Pinpoint the cell where the given text exists, returning its [X, Y] midpoint coordinate. 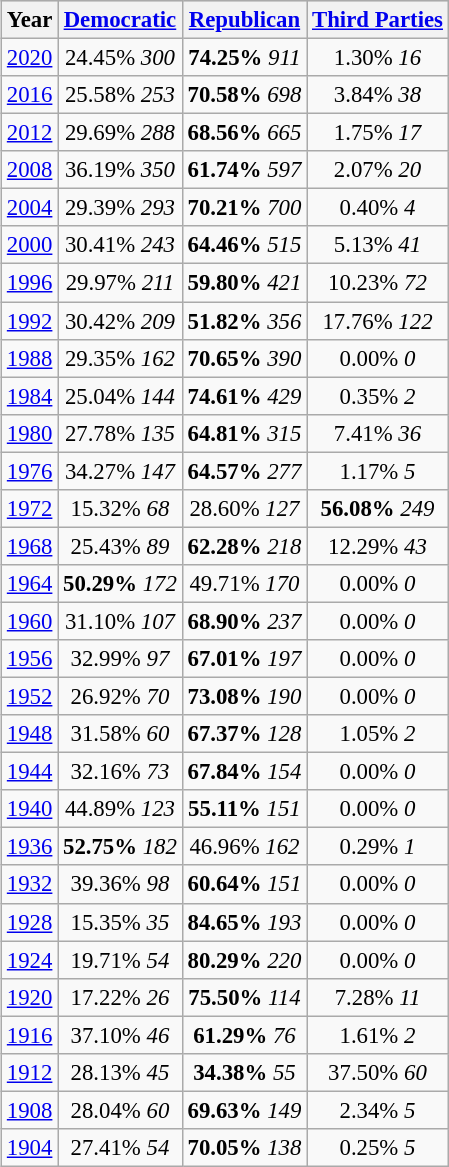
1920 [30, 997]
70.05% 138 [244, 1148]
50.29% 172 [120, 584]
67.37% 128 [244, 734]
34.38% 55 [244, 1073]
28.60% 127 [244, 509]
61.29% 76 [244, 1035]
70.21% 700 [244, 208]
17.76% 122 [378, 321]
68.56% 665 [244, 133]
1908 [30, 1110]
80.29% 220 [244, 960]
59.80% 421 [244, 283]
1924 [30, 960]
17.22% 26 [120, 997]
24.45% 300 [120, 58]
62.28% 218 [244, 546]
34.27% 147 [120, 471]
29.35% 162 [120, 358]
25.04% 144 [120, 396]
2008 [30, 170]
0.25% 5 [378, 1148]
64.46% 515 [244, 245]
15.35% 35 [120, 922]
1.61% 2 [378, 1035]
Third Parties [378, 20]
31.10% 107 [120, 621]
30.41% 243 [120, 245]
32.99% 97 [120, 659]
70.58% 698 [244, 95]
1996 [30, 283]
32.16% 73 [120, 772]
1956 [30, 659]
1972 [30, 509]
2.07% 20 [378, 170]
67.84% 154 [244, 772]
0.40% 4 [378, 208]
1.75% 17 [378, 133]
1988 [30, 358]
1928 [30, 922]
1904 [30, 1148]
19.71% 54 [120, 960]
15.32% 68 [120, 509]
1912 [30, 1073]
Year [30, 20]
73.08% 190 [244, 697]
1932 [30, 885]
1.17% 5 [378, 471]
1916 [30, 1035]
29.69% 288 [120, 133]
2.34% 5 [378, 1110]
25.43% 89 [120, 546]
1968 [30, 546]
2000 [30, 245]
1936 [30, 847]
74.61% 429 [244, 396]
39.36% 98 [120, 885]
64.57% 277 [244, 471]
2016 [30, 95]
61.74% 597 [244, 170]
10.23% 72 [378, 283]
60.64% 151 [244, 885]
1976 [30, 471]
Republican [244, 20]
64.81% 315 [244, 433]
28.13% 45 [120, 1073]
27.78% 135 [120, 433]
1980 [30, 433]
29.97% 211 [120, 283]
0.35% 2 [378, 396]
29.39% 293 [120, 208]
2020 [30, 58]
1992 [30, 321]
52.75% 182 [120, 847]
1984 [30, 396]
1940 [30, 809]
36.19% 350 [120, 170]
56.08% 249 [378, 509]
84.65% 193 [244, 922]
31.58% 60 [120, 734]
44.89% 123 [120, 809]
37.10% 46 [120, 1035]
28.04% 60 [120, 1110]
37.50% 60 [378, 1073]
1.30% 16 [378, 58]
7.41% 36 [378, 433]
70.65% 390 [244, 358]
74.25% 911 [244, 58]
69.63% 149 [244, 1110]
25.58% 253 [120, 95]
2004 [30, 208]
30.42% 209 [120, 321]
67.01% 197 [244, 659]
46.96% 162 [244, 847]
75.50% 114 [244, 997]
1948 [30, 734]
2012 [30, 133]
51.82% 356 [244, 321]
68.90% 237 [244, 621]
55.11% 151 [244, 809]
1952 [30, 697]
Democratic [120, 20]
3.84% 38 [378, 95]
1960 [30, 621]
0.29% 1 [378, 847]
1944 [30, 772]
27.41% 54 [120, 1148]
1964 [30, 584]
12.29% 43 [378, 546]
26.92% 70 [120, 697]
1.05% 2 [378, 734]
49.71% 170 [244, 584]
7.28% 11 [378, 997]
5.13% 41 [378, 245]
